Pinpoint the cell where the given text exists, returning its [x, y] midpoint coordinate. 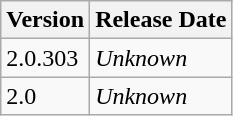
2.0.303 [46, 58]
2.0 [46, 96]
Release Date [161, 20]
Version [46, 20]
